Provide the (X, Y) coordinate of the cell's center where the given text is located.  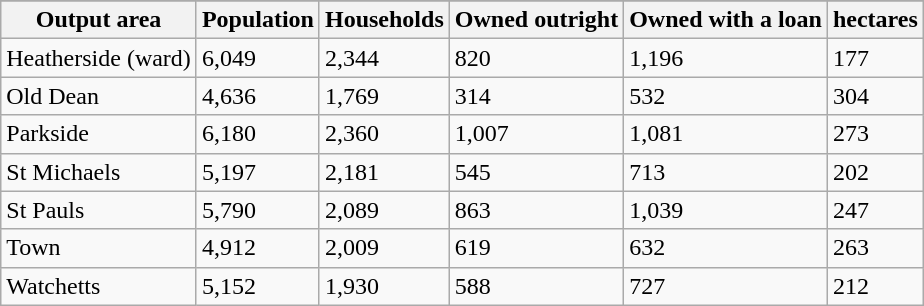
632 (726, 248)
5,790 (258, 210)
2,089 (384, 210)
St Pauls (99, 210)
Watchetts (99, 286)
273 (875, 134)
Heatherside (ward) (99, 58)
Output area (99, 20)
6,049 (258, 58)
314 (536, 96)
212 (875, 286)
2,344 (384, 58)
Owned with a loan (726, 20)
863 (536, 210)
Population (258, 20)
263 (875, 248)
1,930 (384, 286)
2,360 (384, 134)
1,196 (726, 58)
1,081 (726, 134)
247 (875, 210)
304 (875, 96)
2,181 (384, 172)
202 (875, 172)
727 (726, 286)
6,180 (258, 134)
1,007 (536, 134)
713 (726, 172)
Town (99, 248)
619 (536, 248)
588 (536, 286)
4,636 (258, 96)
545 (536, 172)
177 (875, 58)
Owned outright (536, 20)
2,009 (384, 248)
532 (726, 96)
Old Dean (99, 96)
St Michaels (99, 172)
5,197 (258, 172)
820 (536, 58)
Households (384, 20)
1,769 (384, 96)
Parkside (99, 134)
5,152 (258, 286)
4,912 (258, 248)
hectares (875, 20)
1,039 (726, 210)
